For the text-containing cell, return its midpoint in [X, Y] coordinate format. 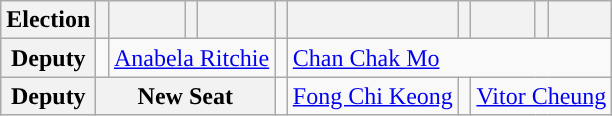
Election [48, 20]
Anabela Ritchie [191, 58]
Vitor Cheung [542, 96]
New Seat [186, 96]
Fong Chi Keong [372, 96]
Chan Chak Mo [450, 58]
